Locate the cell with the specified text and output its [X, Y] center coordinate. 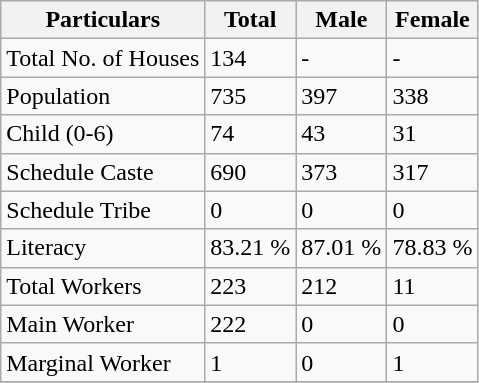
11 [432, 286]
Total [250, 20]
83.21 % [250, 248]
223 [250, 286]
397 [342, 96]
Particulars [103, 20]
87.01 % [342, 248]
Main Worker [103, 324]
Marginal Worker [103, 362]
Literacy [103, 248]
78.83 % [432, 248]
Total Workers [103, 286]
Female [432, 20]
338 [432, 96]
Total No. of Houses [103, 58]
74 [250, 134]
690 [250, 172]
212 [342, 286]
134 [250, 58]
Child (0-6) [103, 134]
Schedule Tribe [103, 210]
373 [342, 172]
317 [432, 172]
Schedule Caste [103, 172]
Male [342, 20]
43 [342, 134]
31 [432, 134]
222 [250, 324]
Population [103, 96]
735 [250, 96]
